Output the [X, Y] coordinate of the center of the cell containing the given text.  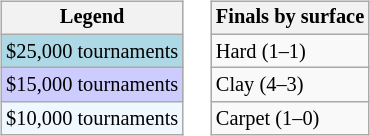
Carpet (1–0) [290, 119]
Hard (1–1) [290, 51]
Clay (4–3) [290, 85]
Legend [92, 18]
$25,000 tournaments [92, 51]
$10,000 tournaments [92, 119]
Finals by surface [290, 18]
$15,000 tournaments [92, 85]
